From the cell containing the given text, extract its center point as [X, Y] coordinate. 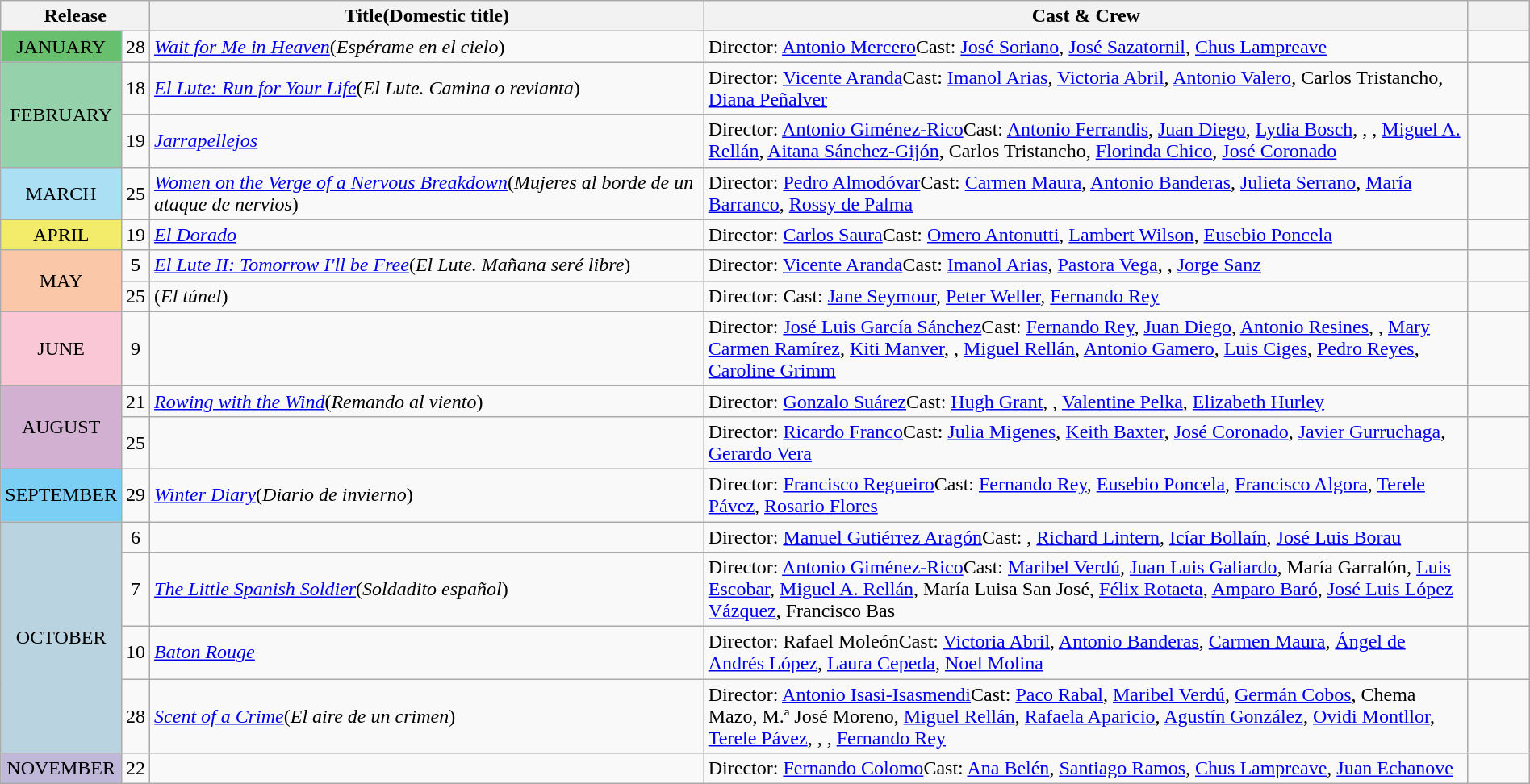
MAY [61, 281]
El Dorado [428, 235]
El Lute II: Tomorrow I'll be Free(El Lute. Mañana seré libre) [428, 265]
9 [136, 348]
21 [136, 401]
AUGUST [61, 427]
Director: Vicente ArandaCast: Imanol Arias, Victoria Abril, Antonio Valero, Carlos Tristancho, Diana Peñalver [1086, 89]
Rowing with the Wind(Remando al viento) [428, 401]
22 [136, 769]
6 [136, 536]
Director: Gonzalo SuárezCast: Hugh Grant, , Valentine Pelka, Elizabeth Hurley [1086, 401]
Director: Pedro AlmodóvarCast: Carmen Maura, Antonio Banderas, Julieta Serrano, María Barranco, Rossy de Palma [1086, 194]
Director: Fernando ColomoCast: Ana Belén, Santiago Ramos, Chus Lampreave, Juan Echanove [1086, 769]
OCTOBER [61, 637]
Scent of a Crime(El aire de un crimen) [428, 716]
MARCH [61, 194]
FEBRUARY [61, 115]
Wait for Me in Heaven(Espérame en el cielo) [428, 47]
The Little Spanish Soldier(Soldadito español) [428, 590]
NOVEMBER [61, 769]
Title(Domestic title) [428, 16]
5 [136, 265]
Release [76, 16]
Director: Antonio MerceroCast: José Soriano, José Sazatornil, Chus Lampreave [1086, 47]
SEPTEMBER [61, 495]
29 [136, 495]
10 [136, 653]
Director: Cast: Jane Seymour, Peter Weller, Fernando Rey [1086, 296]
Baton Rouge [428, 653]
Winter Diary(Diario de invierno) [428, 495]
APRIL [61, 235]
JANUARY [61, 47]
Cast & Crew [1086, 16]
Director: Ricardo FrancoCast: Julia Migenes, Keith Baxter, José Coronado, Javier Gurruchaga, Gerardo Vera [1086, 442]
7 [136, 590]
18 [136, 89]
Director: Rafael MoleónCast: Victoria Abril, Antonio Banderas, Carmen Maura, Ángel de Andrés López, Laura Cepeda, Noel Molina [1086, 653]
(El túnel) [428, 296]
Director: Francisco RegueiroCast: Fernando Rey, Eusebio Poncela, Francisco Algora, Terele Pávez, Rosario Flores [1086, 495]
Director: Carlos SauraCast: Omero Antonutti, Lambert Wilson, Eusebio Poncela [1086, 235]
Women on the Verge of a Nervous Breakdown(Mujeres al borde de un ataque de nervios) [428, 194]
Jarrapellejos [428, 140]
Director: Vicente ArandaCast: Imanol Arias, Pastora Vega, , Jorge Sanz [1086, 265]
Director: Manuel Gutiérrez AragónCast: , Richard Lintern, Icíar Bollaín, José Luis Borau [1086, 536]
El Lute: Run for Your Life(El Lute. Camina o revianta) [428, 89]
JUNE [61, 348]
